Extract the [x, y] coordinate from the center of the cell holding the provided text.  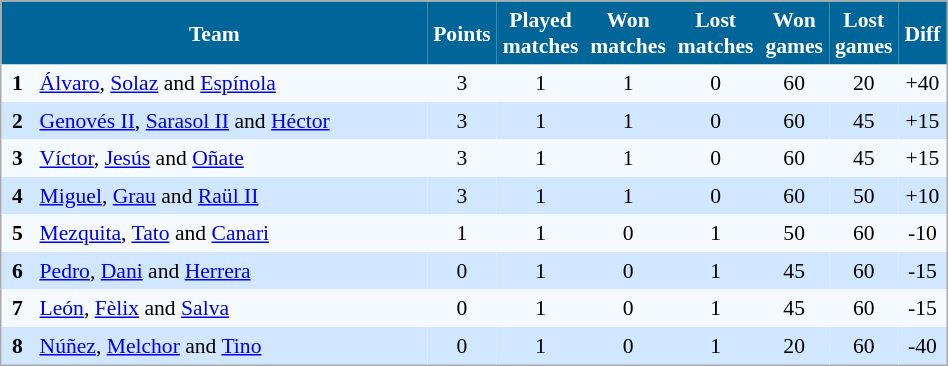
+10 [922, 196]
Miguel, Grau and Raül II [231, 196]
Lost matches [716, 33]
8 [18, 346]
7 [18, 309]
Víctor, Jesús and Oñate [231, 159]
Points [462, 33]
Núñez, Melchor and Tino [231, 346]
Álvaro, Solaz and Espínola [231, 83]
Mezquita, Tato and Canari [231, 233]
Won matches [628, 33]
Pedro, Dani and Herrera [231, 271]
4 [18, 196]
León, Fèlix and Salva [231, 309]
6 [18, 271]
Won games [794, 33]
Diff [922, 33]
Genovés II, Sarasol II and Héctor [231, 121]
Played matches [541, 33]
5 [18, 233]
2 [18, 121]
+40 [922, 83]
Team [214, 33]
Lost games [864, 33]
-10 [922, 233]
-40 [922, 346]
